Locate the cell with the specified text and output its (x, y) center coordinate. 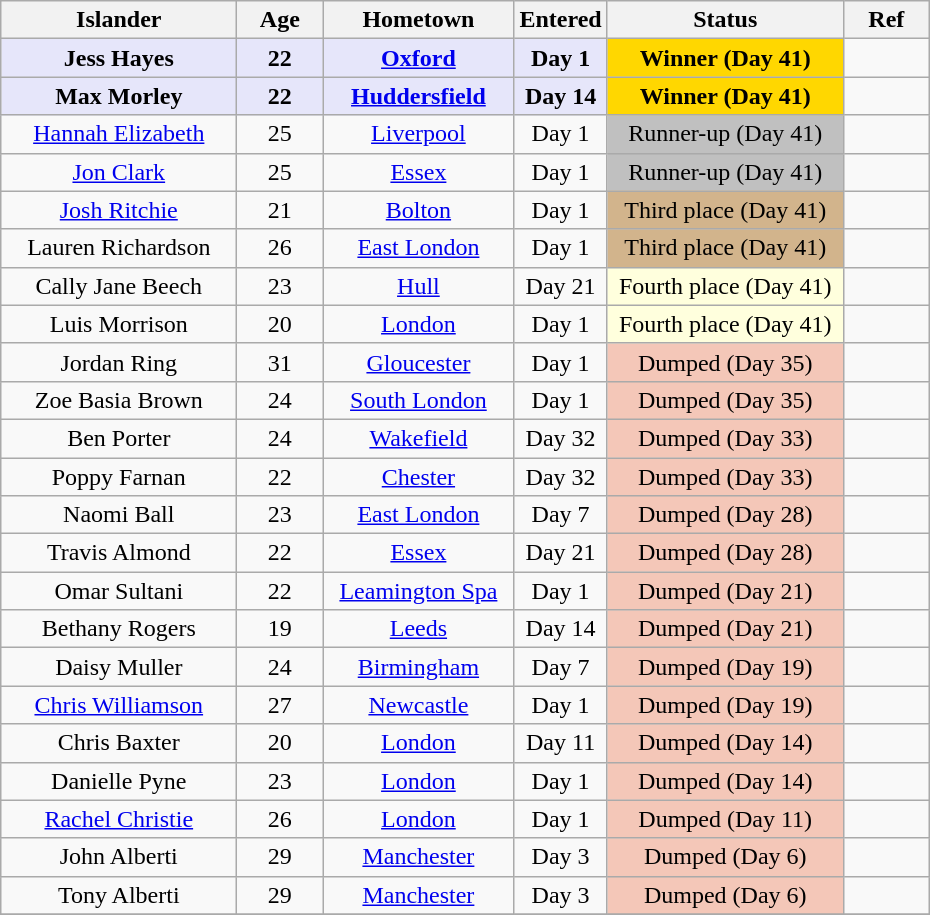
Bolton (418, 210)
Jess Hayes (119, 58)
Hometown (418, 20)
Zoe Basia Brown (119, 400)
Omar Sultani (119, 591)
Newcastle (418, 705)
Travis Almond (119, 553)
Liverpool (418, 134)
Dumped (Day 11) (725, 819)
Cally Jane Beech (119, 286)
Huddersfield (418, 96)
21 (280, 210)
Hull (418, 286)
Jon Clark (119, 172)
Chris Baxter (119, 743)
Jordan Ring (119, 362)
Max Morley (119, 96)
Tony Alberti (119, 895)
Chris Williamson (119, 705)
Bethany Rogers (119, 629)
Birmingham (418, 667)
Gloucester (418, 362)
Oxford (418, 58)
Luis Morrison (119, 324)
27 (280, 705)
Status (725, 20)
Lauren Richardson (119, 248)
Day 11 (560, 743)
Rachel Christie (119, 819)
31 (280, 362)
Islander (119, 20)
Naomi Ball (119, 515)
19 (280, 629)
Danielle Pyne (119, 781)
Chester (418, 477)
Age (280, 20)
John Alberti (119, 857)
Poppy Farnan (119, 477)
Ref (886, 20)
Entered (560, 20)
Wakefield (418, 438)
South London (418, 400)
Hannah Elizabeth (119, 134)
Leamington Spa (418, 591)
Daisy Muller (119, 667)
Leeds (418, 629)
Ben Porter (119, 438)
Josh Ritchie (119, 210)
